From the cell containing the given text, extract its center point as (X, Y) coordinate. 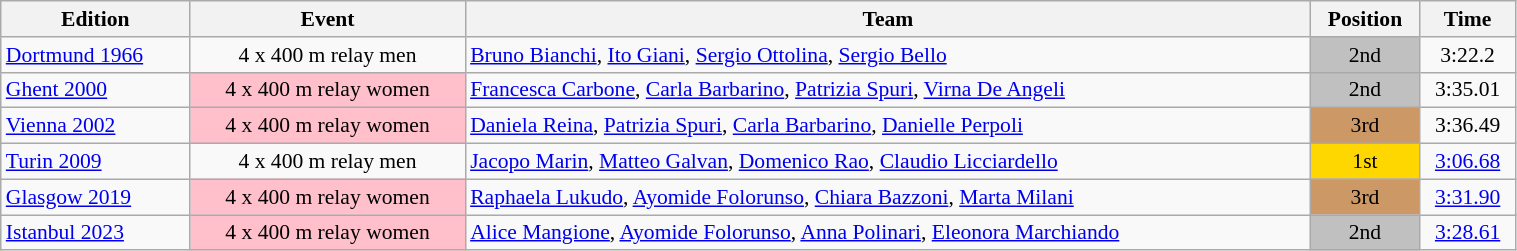
Istanbul 2023 (96, 233)
Glasgow 2019 (96, 197)
3:36.49 (1468, 126)
Team (888, 19)
Time (1468, 19)
Position (1365, 19)
Turin 2009 (96, 162)
3:31.90 (1468, 197)
Jacopo Marin, Matteo Galvan, Domenico Rao, Claudio Licciardello (888, 162)
3:06.68 (1468, 162)
Raphaela Lukudo, Ayomide Folorunso, Chiara Bazzoni, Marta Milani (888, 197)
Bruno Bianchi, Ito Giani, Sergio Ottolina, Sergio Bello (888, 55)
Francesca Carbone, Carla Barbarino, Patrizia Spuri, Virna De Angeli (888, 90)
Edition (96, 19)
Vienna 2002 (96, 126)
Ghent 2000 (96, 90)
3:28.61 (1468, 233)
Daniela Reina, Patrizia Spuri, Carla Barbarino, Danielle Perpoli (888, 126)
Dortmund 1966 (96, 55)
3:22.2 (1468, 55)
Event (328, 19)
3:35.01 (1468, 90)
1st (1365, 162)
Alice Mangione, Ayomide Folorunso, Anna Polinari, Eleonora Marchiando (888, 233)
